Find where the given text appears and provide that cell's center as [X, Y] coordinate. 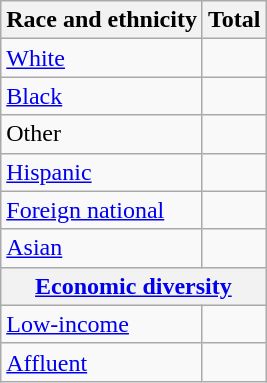
Asian [102, 248]
Economic diversity [134, 286]
Race and ethnicity [102, 20]
White [102, 58]
Foreign national [102, 210]
Hispanic [102, 172]
Affluent [102, 362]
Other [102, 134]
Black [102, 96]
Total [234, 20]
Low-income [102, 324]
